For the text-containing cell, return its midpoint in [x, y] coordinate format. 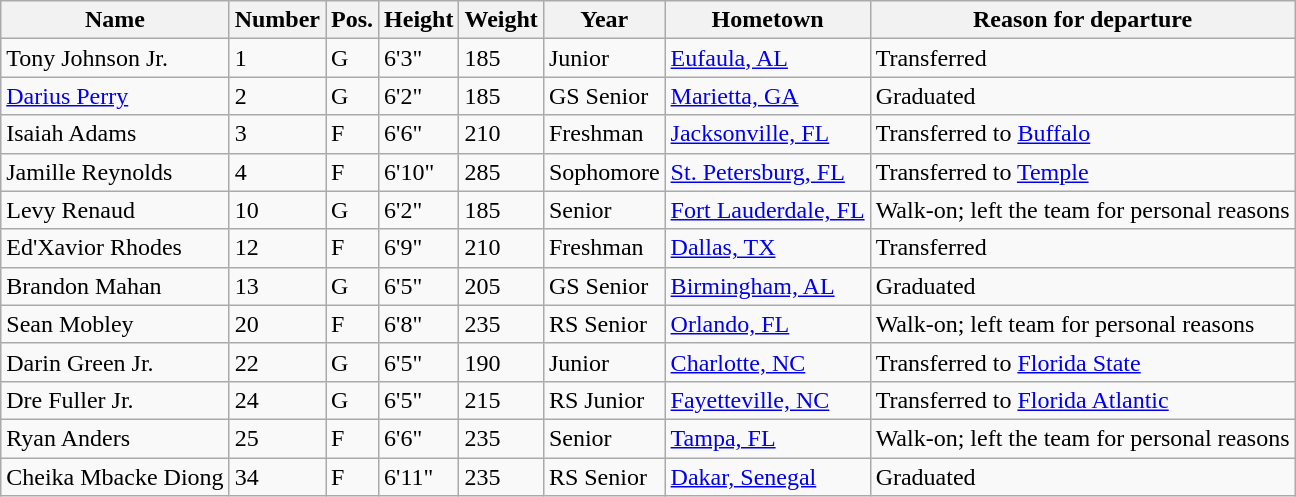
24 [277, 400]
215 [501, 400]
Hometown [768, 20]
Number [277, 20]
1 [277, 58]
Transferred to Buffalo [1082, 134]
22 [277, 362]
Transferred to Florida State [1082, 362]
20 [277, 324]
Tampa, FL [768, 438]
Transferred to Florida Atlantic [1082, 400]
Pos. [352, 20]
Walk-on; left team for personal reasons [1082, 324]
Year [604, 20]
Sean Mobley [115, 324]
6'10" [419, 172]
10 [277, 210]
Birmingham, AL [768, 286]
Weight [501, 20]
Cheika Mbacke Diong [115, 477]
6'11" [419, 477]
Fayetteville, NC [768, 400]
6'8" [419, 324]
Sophomore [604, 172]
Jacksonville, FL [768, 134]
Reason for departure [1082, 20]
RS Junior [604, 400]
Darius Perry [115, 96]
Jamille Reynolds [115, 172]
190 [501, 362]
285 [501, 172]
6'9" [419, 248]
2 [277, 96]
3 [277, 134]
Charlotte, NC [768, 362]
Marietta, GA [768, 96]
Levy Renaud [115, 210]
Ryan Anders [115, 438]
12 [277, 248]
Darin Green Jr. [115, 362]
205 [501, 286]
Orlando, FL [768, 324]
34 [277, 477]
Eufaula, AL [768, 58]
Brandon Mahan [115, 286]
Isaiah Adams [115, 134]
Name [115, 20]
Height [419, 20]
Tony Johnson Jr. [115, 58]
Transferred to Temple [1082, 172]
25 [277, 438]
Fort Lauderdale, FL [768, 210]
4 [277, 172]
6'3" [419, 58]
Ed'Xavior Rhodes [115, 248]
St. Petersburg, FL [768, 172]
Dre Fuller Jr. [115, 400]
13 [277, 286]
Dallas, TX [768, 248]
Dakar, Senegal [768, 477]
